Scan for the cell matching the given text and deliver its [x, y] coordinate at center. 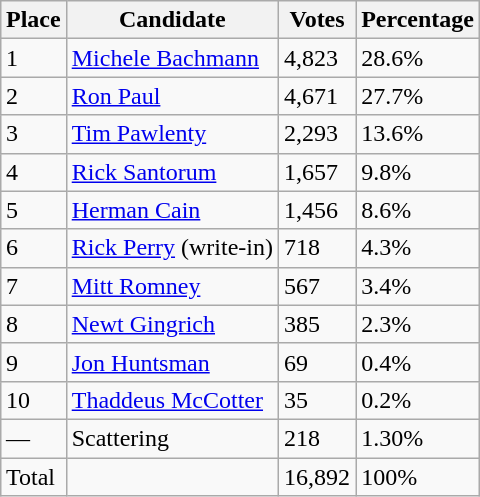
10 [33, 400]
567 [318, 286]
28.6% [418, 58]
718 [318, 248]
35 [318, 400]
Mitt Romney [172, 286]
9 [33, 362]
100% [418, 477]
Newt Gingrich [172, 324]
385 [318, 324]
9.8% [418, 172]
Candidate [172, 20]
4,671 [318, 96]
Place [33, 20]
0.2% [418, 400]
218 [318, 438]
Votes [318, 20]
3 [33, 134]
— [33, 438]
8 [33, 324]
8.6% [418, 210]
1 [33, 58]
1,456 [318, 210]
Percentage [418, 20]
1.30% [418, 438]
Rick Perry (write-in) [172, 248]
5 [33, 210]
4.3% [418, 248]
4 [33, 172]
Rick Santorum [172, 172]
2 [33, 96]
2.3% [418, 324]
Herman Cain [172, 210]
69 [318, 362]
27.7% [418, 96]
6 [33, 248]
3.4% [418, 286]
13.6% [418, 134]
Jon Huntsman [172, 362]
16,892 [318, 477]
Thaddeus McCotter [172, 400]
Michele Bachmann [172, 58]
7 [33, 286]
Total [33, 477]
Ron Paul [172, 96]
2,293 [318, 134]
Scattering [172, 438]
0.4% [418, 362]
Tim Pawlenty [172, 134]
4,823 [318, 58]
1,657 [318, 172]
